Determine the (x, y) coordinate at the center of the cell enclosing the given text.  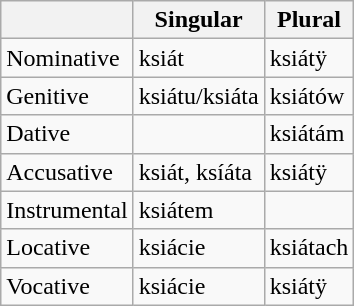
ksiátów (309, 96)
ksiát, ksíáta (198, 172)
ksiátach (309, 248)
Accusative (67, 172)
ksiát (198, 58)
ksiátám (309, 134)
Genitive (67, 96)
ksiátem (198, 210)
Singular (198, 20)
ksiátu/ksiáta (198, 96)
Locative (67, 248)
Plural (309, 20)
Dative (67, 134)
Vocative (67, 286)
Instrumental (67, 210)
Nominative (67, 58)
